For the text-containing cell, return its midpoint in (x, y) coordinate format. 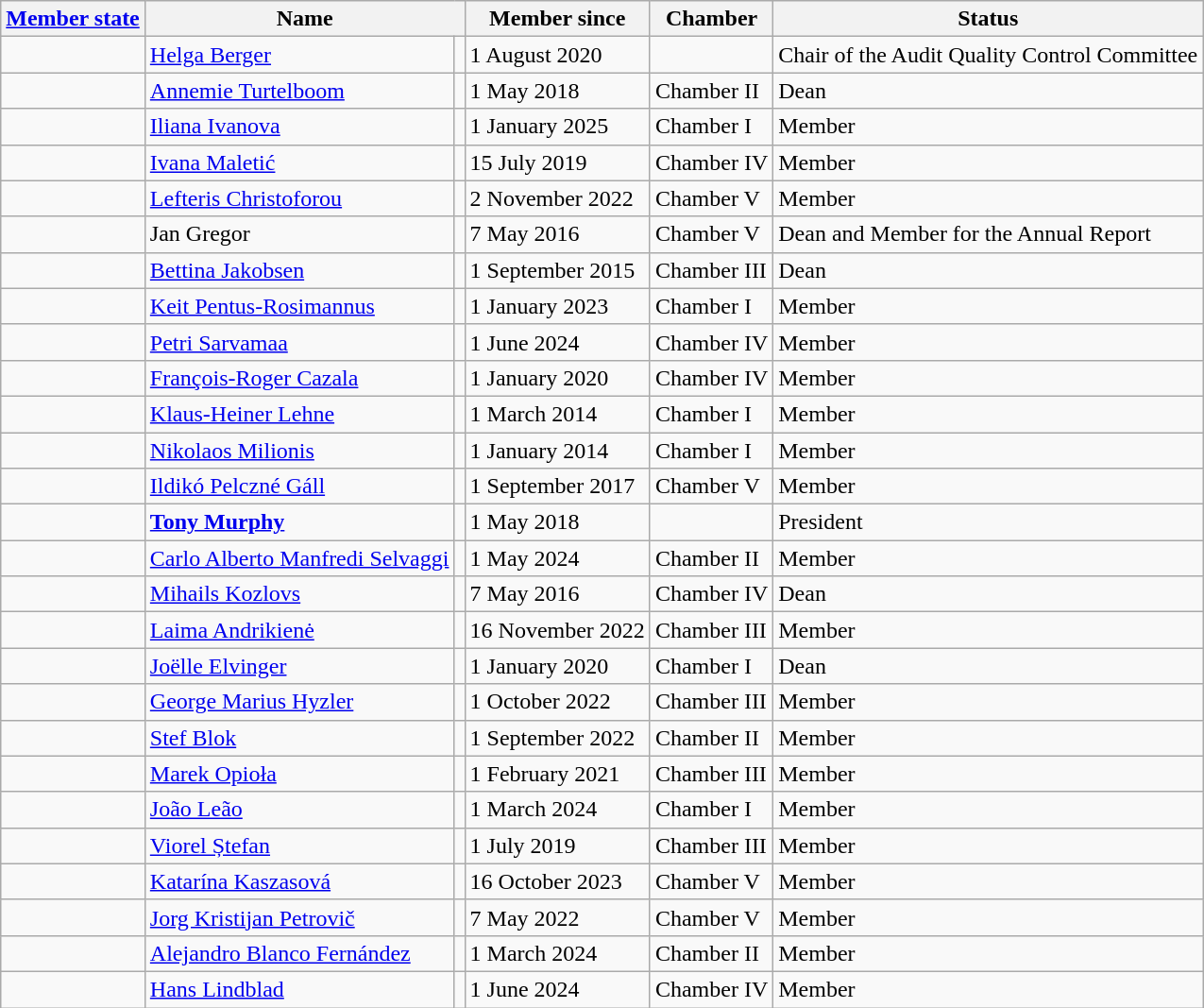
Ivana Maletić (299, 162)
7 May 2022 (557, 917)
Member since (557, 19)
16 October 2023 (557, 881)
Chamber (711, 19)
Dean and Member for the Annual Report (988, 234)
1 March 2014 (557, 414)
Alejandro Blanco Fernández (299, 953)
Nikolaos Milionis (299, 451)
Marek Opioła (299, 774)
1 September 2015 (557, 270)
Petri Sarvamaa (299, 342)
Klaus-Heiner Lehne (299, 414)
François-Roger Cazala (299, 378)
1 August 2020 (557, 55)
Ildikó Pelczné Gáll (299, 487)
Member state (74, 19)
1 January 2023 (557, 306)
1 January 2025 (557, 127)
2 November 2022 (557, 198)
Keit Pentus-Rosimannus (299, 306)
Viorel Ștefan (299, 846)
1 May 2024 (557, 558)
Chair of the Audit Quality Control Committee (988, 55)
Name (304, 19)
Helga Berger (299, 55)
Iliana Ivanova (299, 127)
Katarína Kaszasová (299, 881)
Status (988, 19)
Hans Lindblad (299, 989)
Mihails Kozlovs (299, 594)
Stef Blok (299, 738)
15 July 2019 (557, 162)
Jorg Kristijan Petrovič (299, 917)
Jan Gregor (299, 234)
Carlo Alberto Manfredi Selvaggi (299, 558)
Laima Andrikienė (299, 630)
Joëlle Elvinger (299, 666)
Tony Murphy (299, 522)
1 January 2014 (557, 451)
Annemie Turtelboom (299, 91)
1 September 2022 (557, 738)
João Leão (299, 810)
George Marius Hyzler (299, 702)
1 October 2022 (557, 702)
Bettina Jakobsen (299, 270)
Lefteris Christoforou (299, 198)
President (988, 522)
1 February 2021 (557, 774)
16 November 2022 (557, 630)
1 July 2019 (557, 846)
1 September 2017 (557, 487)
